Return the [x, y] coordinate for the center point of the cell that contains the specified text.  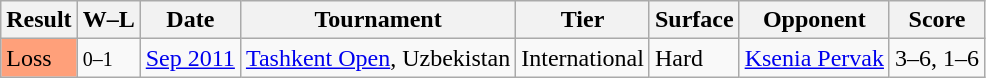
Tier [583, 20]
International [583, 58]
Loss [39, 58]
Tashkent Open, Uzbekistan [378, 58]
Opponent [814, 20]
Hard [694, 58]
W–L [108, 20]
Result [39, 20]
0–1 [108, 58]
Sep 2011 [190, 58]
3–6, 1–6 [936, 58]
Tournament [378, 20]
Date [190, 20]
Score [936, 20]
Ksenia Pervak [814, 58]
Surface [694, 20]
